Pinpoint the cell where the given text exists, returning its [X, Y] midpoint coordinate. 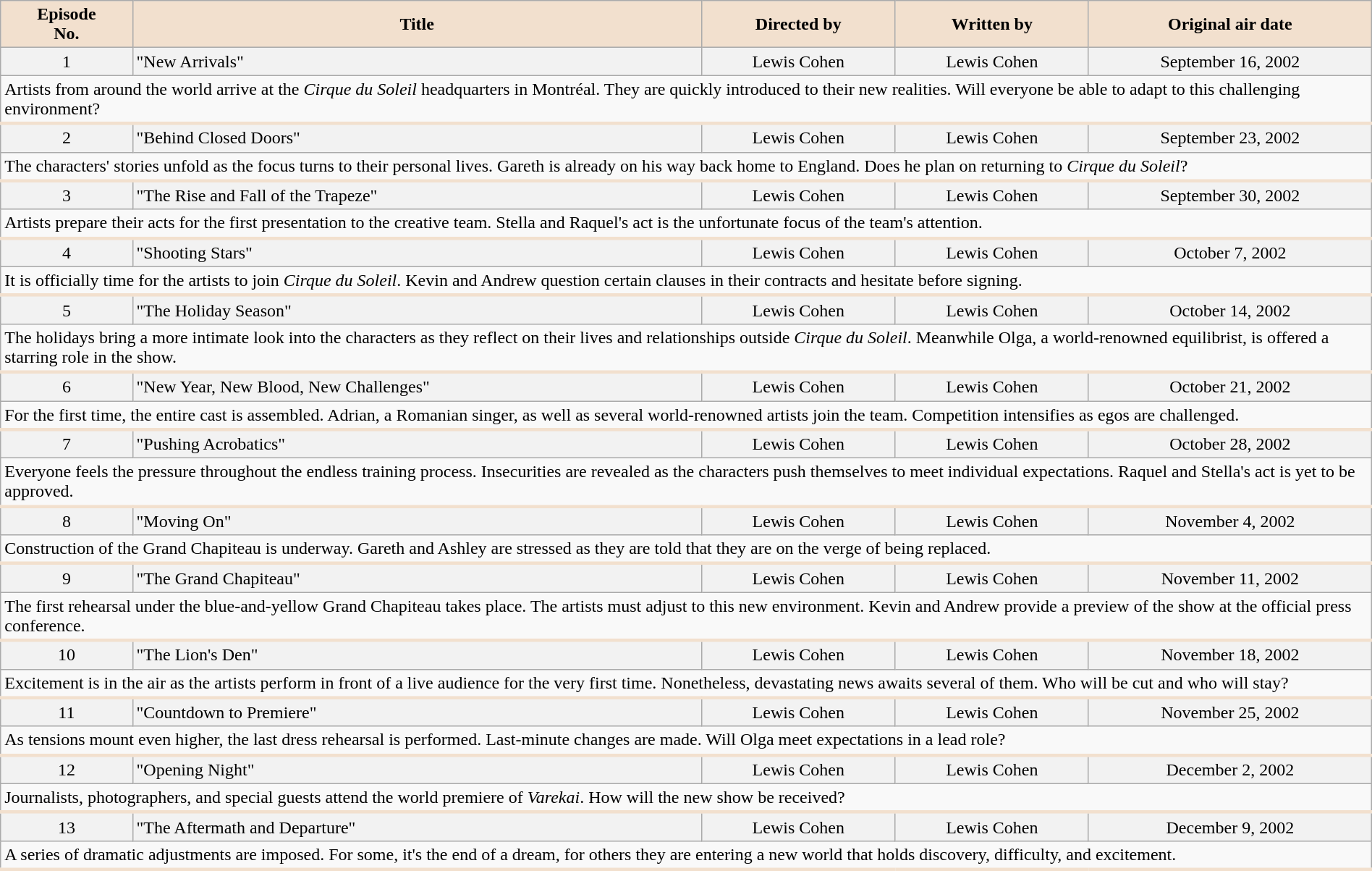
Written by [991, 25]
December 9, 2002 [1230, 827]
"Moving On" [417, 521]
Construction of the Grand Chapiteau is underway. Gareth and Ashley are stressed as they are told that they are on the verge of being replaced. [686, 550]
"New Year, New Blood, New Challenges" [417, 387]
Artists prepare their acts for the first presentation to the creative team. Stella and Raquel's act is the unfortunate focus of the team's attention. [686, 224]
1 [67, 62]
11 [67, 712]
October 7, 2002 [1230, 253]
"Behind Closed Doors" [417, 138]
10 [67, 655]
12 [67, 770]
"Opening Night" [417, 770]
2 [67, 138]
"Countdown to Premiere" [417, 712]
"Shooting Stars" [417, 253]
As tensions mount even higher, the last dress rehearsal is performed. Last-minute changes are made. Will Olga meet expectations in a lead role? [686, 741]
September 16, 2002 [1230, 62]
November 4, 2002 [1230, 521]
Original air date [1230, 25]
September 30, 2002 [1230, 195]
EpisodeNo. [67, 25]
"The Lion's Den" [417, 655]
November 18, 2002 [1230, 655]
13 [67, 827]
6 [67, 387]
October 28, 2002 [1230, 444]
Directed by [798, 25]
"Pushing Acrobatics" [417, 444]
7 [67, 444]
November 11, 2002 [1230, 578]
September 23, 2002 [1230, 138]
"New Arrivals" [417, 62]
3 [67, 195]
October 21, 2002 [1230, 387]
Title [417, 25]
November 25, 2002 [1230, 712]
December 2, 2002 [1230, 770]
8 [67, 521]
Journalists, photographers, and special guests attend the world premiere of Varekai. How will the new show be received? [686, 798]
"The Grand Chapiteau" [417, 578]
9 [67, 578]
"The Holiday Season" [417, 310]
October 14, 2002 [1230, 310]
4 [67, 253]
"The Aftermath and Departure" [417, 827]
"The Rise and Fall of the Trapeze" [417, 195]
5 [67, 310]
